Determine the [X, Y] coordinate at the center of the cell enclosing the given text.  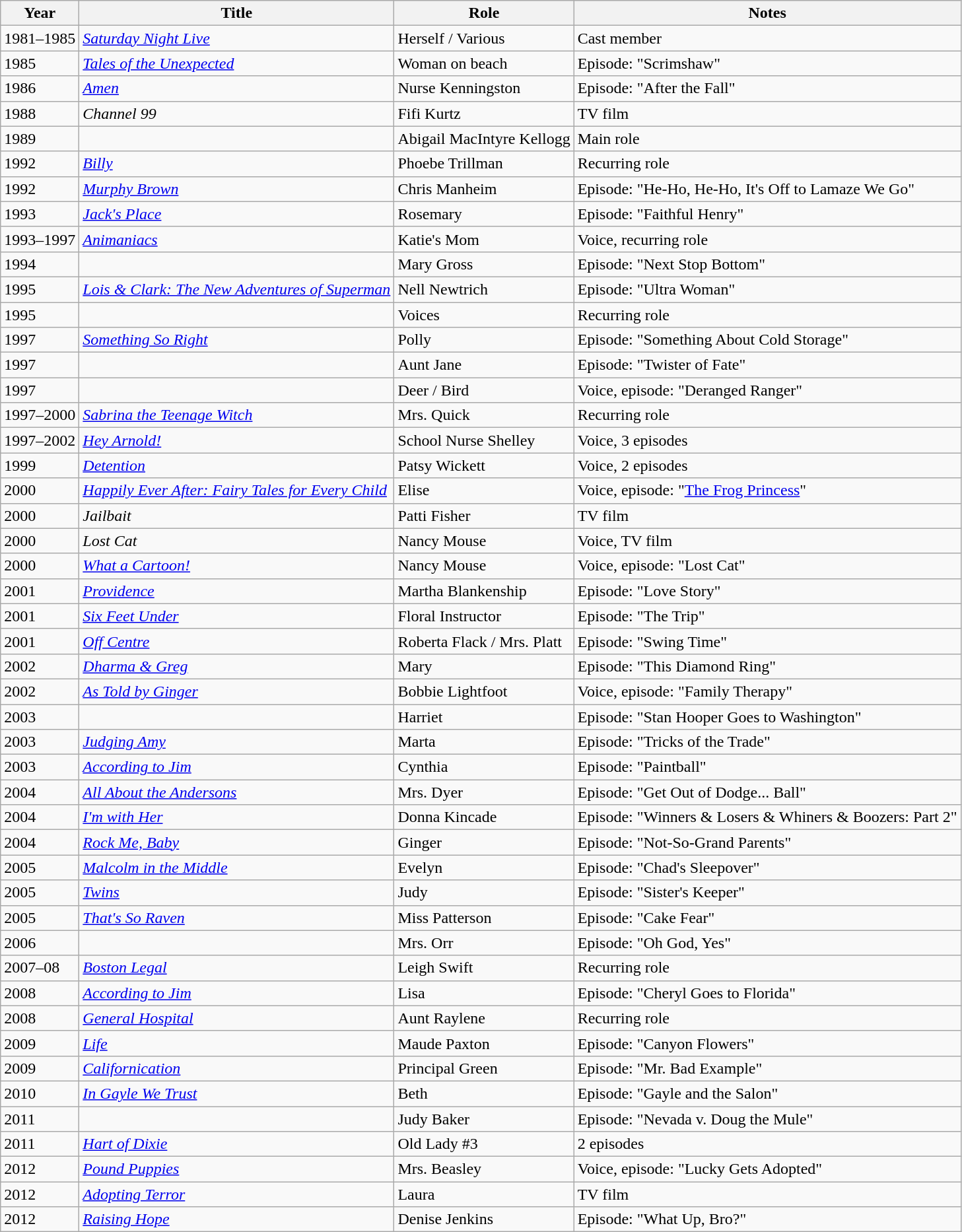
Californication [236, 1068]
Principal Green [484, 1068]
Episode: "Not-So-Grand Parents" [767, 842]
Episode: "Canyon Flowers" [767, 1043]
Main role [767, 139]
Jailbait [236, 516]
Episode: "Ultra Woman" [767, 289]
In Gayle We Trust [236, 1093]
Happily Ever After: Fairy Tales for Every Child [236, 491]
Voice, episode: "Lucky Gets Adopted" [767, 1169]
All About the Andersons [236, 792]
Animaniacs [236, 239]
Raising Hope [236, 1219]
Aunt Raylene [484, 1018]
Voice, episode: "Family Therapy" [767, 691]
1994 [40, 264]
Mrs. Beasley [484, 1169]
1985 [40, 63]
Judy [484, 893]
Episode: "What Up, Bro?" [767, 1219]
Role [484, 13]
Sabrina the Teenage Witch [236, 415]
Boston Legal [236, 968]
Adopting Terror [236, 1194]
Episode: "Oh God, Yes" [767, 943]
Lisa [484, 993]
1989 [40, 139]
Hart of Dixie [236, 1144]
Donna Kincade [484, 817]
Martha Blankenship [484, 591]
Jack's Place [236, 214]
School Nurse Shelley [484, 440]
Bobbie Lightfoot [484, 691]
Floral Instructor [484, 616]
Off Centre [236, 641]
Episode: "Next Stop Bottom" [767, 264]
Elise [484, 491]
Voice, episode: "The Frog Princess" [767, 491]
Episode: "Cheryl Goes to Florida" [767, 993]
Episode: "Chad's Sleepover" [767, 868]
Voice, 3 episodes [767, 440]
Voice, episode: "Lost Cat" [767, 566]
Nurse Kenningston [484, 88]
Life [236, 1043]
Episode: "Love Story" [767, 591]
Twins [236, 893]
Mrs. Quick [484, 415]
Episode: "Faithful Henry" [767, 214]
Murphy Brown [236, 189]
Tales of the Unexpected [236, 63]
Rock Me, Baby [236, 842]
Episode: "He-Ho, He-Ho, It's Off to Lamaze We Go" [767, 189]
Nell Newtrich [484, 289]
Denise Jenkins [484, 1219]
Title [236, 13]
Katie's Mom [484, 239]
1981–1985 [40, 38]
Mary Gross [484, 264]
Evelyn [484, 868]
Miss Patterson [484, 918]
1999 [40, 465]
Billy [236, 164]
Notes [767, 13]
Voice, TV film [767, 541]
2010 [40, 1093]
Episode: "Twister of Fate" [767, 365]
Rosemary [484, 214]
Roberta Flack / Mrs. Platt [484, 641]
2006 [40, 943]
Six Feet Under [236, 616]
Amen [236, 88]
What a Cartoon! [236, 566]
Ginger [484, 842]
Herself / Various [484, 38]
Providence [236, 591]
Episode: "Gayle and the Salon" [767, 1093]
Episode: "Swing Time" [767, 641]
Episode: "Nevada v. Doug the Mule" [767, 1119]
Maude Paxton [484, 1043]
1986 [40, 88]
Lois & Clark: The New Adventures of Superman [236, 289]
Mrs. Orr [484, 943]
Harriet [484, 716]
Hey Arnold! [236, 440]
Episode: "Get Out of Dodge... Ball" [767, 792]
Laura [484, 1194]
Beth [484, 1093]
Fifi Kurtz [484, 114]
Channel 99 [236, 114]
Woman on beach [484, 63]
Voice, 2 episodes [767, 465]
Detention [236, 465]
As Told by Ginger [236, 691]
Patti Fisher [484, 516]
2007–08 [40, 968]
Episode: "After the Fall" [767, 88]
Episode: "Sister's Keeper" [767, 893]
Episode: "Something About Cold Storage" [767, 340]
Voices [484, 315]
Dharma & Greg [236, 666]
Patsy Wickett [484, 465]
Cast member [767, 38]
Pound Puppies [236, 1169]
Mary [484, 666]
Something So Right [236, 340]
Mrs. Dyer [484, 792]
Episode: "Cake Fear" [767, 918]
Episode: "The Trip" [767, 616]
Episode: "Mr. Bad Example" [767, 1068]
Episode: "Scrimshaw" [767, 63]
Voice, episode: "Deranged Ranger" [767, 390]
That's So Raven [236, 918]
1997–2002 [40, 440]
Marta [484, 742]
Lost Cat [236, 541]
Deer / Bird [484, 390]
Aunt Jane [484, 365]
1988 [40, 114]
I'm with Her [236, 817]
Episode: "Paintball" [767, 767]
Leigh Swift [484, 968]
Episode: "Stan Hooper Goes to Washington" [767, 716]
Malcolm in the Middle [236, 868]
1993 [40, 214]
1993–1997 [40, 239]
Phoebe Trillman [484, 164]
Episode: "This Diamond Ring" [767, 666]
Judging Amy [236, 742]
2 episodes [767, 1144]
Voice, recurring role [767, 239]
1997–2000 [40, 415]
Saturday Night Live [236, 38]
General Hospital [236, 1018]
Episode: "Winners & Losers & Whiners & Boozers: Part 2" [767, 817]
Episode: "Tricks of the Trade" [767, 742]
Old Lady #3 [484, 1144]
Judy Baker [484, 1119]
Chris Manheim [484, 189]
Year [40, 13]
Abigail MacIntyre Kellogg [484, 139]
Polly [484, 340]
Cynthia [484, 767]
